Detect which cell encompasses the target text, then output its (X, Y) center coordinate. 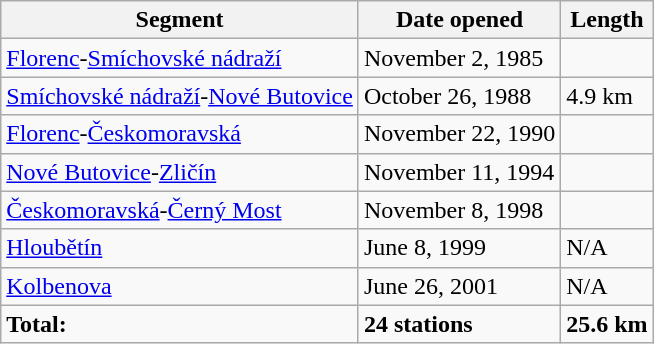
Length (607, 20)
November 11, 1994 (459, 172)
June 26, 2001 (459, 286)
Smíchovské nádraží-Nové Butovice (180, 96)
June 8, 1999 (459, 248)
Nové Butovice-Zličín (180, 172)
4.9 km (607, 96)
November 8, 1998 (459, 210)
November 22, 1990 (459, 134)
Florenc-Českomoravská (180, 134)
Segment (180, 20)
Hloubětín (180, 248)
Florenc-Smíchovské nádraží (180, 58)
24 stations (459, 324)
Total: (180, 324)
November 2, 1985 (459, 58)
25.6 km (607, 324)
Kolbenova (180, 286)
Českomoravská-Černý Most (180, 210)
October 26, 1988 (459, 96)
Date opened (459, 20)
